Identify which cell holds the provided text, then report its [x, y] central coordinate. 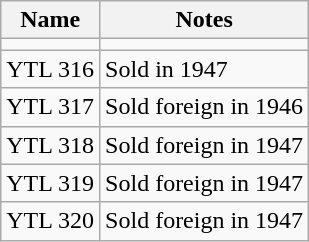
YTL 316 [50, 69]
YTL 318 [50, 145]
Sold foreign in 1946 [204, 107]
YTL 317 [50, 107]
YTL 319 [50, 183]
Name [50, 20]
Notes [204, 20]
Sold in 1947 [204, 69]
YTL 320 [50, 221]
